Capture the cell that displays the provided text and extract its (X, Y) central coordinate. 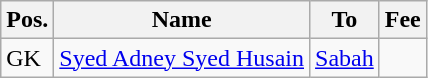
Fee (402, 20)
To (345, 20)
Syed Adney Syed Husain (182, 58)
Pos. (28, 20)
Sabah (345, 58)
Name (182, 20)
GK (28, 58)
